Scan for the cell matching the given text and deliver its (x, y) coordinate at center. 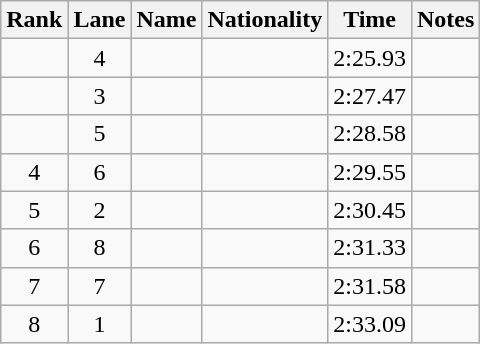
2:29.55 (370, 172)
Time (370, 20)
Name (166, 20)
2:27.47 (370, 96)
Notes (445, 20)
3 (100, 96)
2:33.09 (370, 324)
2:28.58 (370, 134)
2:30.45 (370, 210)
2:31.58 (370, 286)
Nationality (265, 20)
1 (100, 324)
2:25.93 (370, 58)
2 (100, 210)
Rank (34, 20)
2:31.33 (370, 248)
Lane (100, 20)
